Locate the cell with the specified text and output its [x, y] center coordinate. 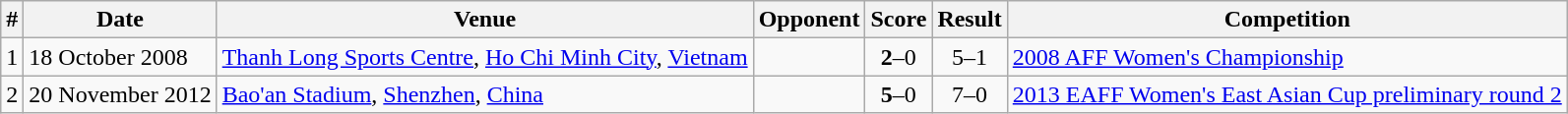
18 October 2008 [120, 57]
Bao'an Stadium, Shenzhen, China [484, 94]
7–0 [970, 94]
5–0 [899, 94]
5–1 [970, 57]
20 November 2012 [120, 94]
Result [970, 20]
2013 EAFF Women's East Asian Cup preliminary round 2 [1287, 94]
2008 AFF Women's Championship [1287, 57]
2 [12, 94]
Opponent [809, 20]
Competition [1287, 20]
2–0 [899, 57]
Thanh Long Sports Centre, Ho Chi Minh City, Vietnam [484, 57]
Date [120, 20]
Venue [484, 20]
1 [12, 57]
# [12, 20]
Score [899, 20]
